For the text-containing cell, return its midpoint in [X, Y] coordinate format. 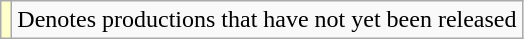
Denotes productions that have not yet been released [267, 20]
